Output the [X, Y] coordinate of the center of the cell containing the given text.  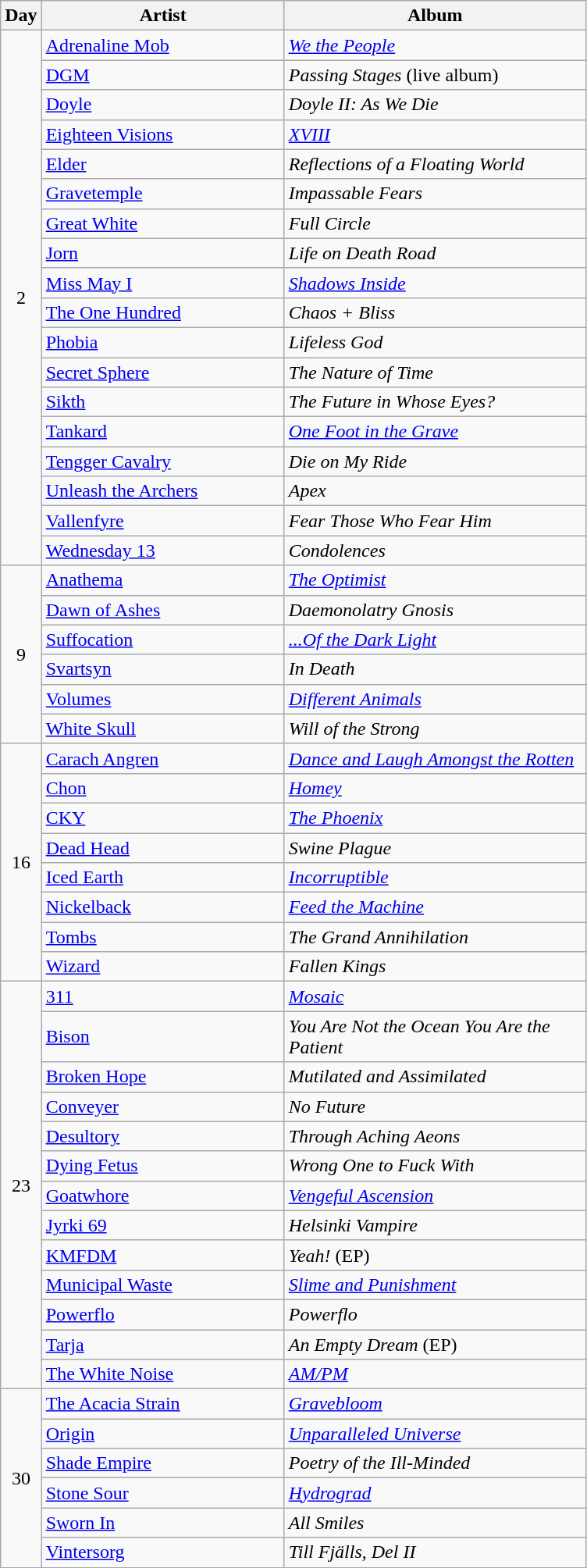
The Grand Annihilation [435, 937]
Passing Stages (live album) [435, 75]
Tengger Cavalry [162, 461]
Tombs [162, 937]
Dawn of Ashes [162, 610]
Incorruptible [435, 878]
Nickelback [162, 907]
Origin [162, 1434]
Svartsyn [162, 669]
Fallen Kings [435, 967]
Secret Sphere [162, 372]
Volumes [162, 699]
Tarja [162, 1344]
Anathema [162, 580]
Sikth [162, 402]
XVIII [435, 134]
No Future [435, 1107]
Dead Head [162, 847]
Day [21, 16]
9 [21, 654]
Feed the Machine [435, 907]
Slime and Punishment [435, 1285]
Chon [162, 788]
Stone Sour [162, 1493]
Reflections of a Floating World [435, 164]
Miss May I [162, 283]
Elder [162, 164]
Condolences [435, 551]
Vengeful Ascension [435, 1196]
Life on Death Road [435, 253]
Wizard [162, 967]
The One Hundred [162, 312]
Dying Fetus [162, 1166]
Gravebloom [435, 1404]
One Foot in the Grave [435, 432]
Phobia [162, 342]
DGM [162, 75]
Adrenaline Mob [162, 45]
Mutilated and Assimilated [435, 1077]
Jyrki 69 [162, 1225]
The Acacia Strain [162, 1404]
Tankard [162, 432]
Unparalleled Universe [435, 1434]
In Death [435, 669]
Unleash the Archers [162, 491]
Swine Plague [435, 847]
Helsinki Vampire [435, 1225]
Doyle II: As We Die [435, 105]
Sworn In [162, 1523]
Vallenfyre [162, 521]
Desultory [162, 1136]
Lifeless God [435, 342]
An Empty Dream (EP) [435, 1344]
White Skull [162, 729]
Hydrograd [435, 1493]
Vintersorg [162, 1552]
30 [21, 1478]
Die on My Ride [435, 461]
Till Fjälls, Del II [435, 1552]
16 [21, 862]
Wednesday 13 [162, 551]
Iced Earth [162, 878]
Album [435, 16]
Gravetemple [162, 194]
Impassable Fears [435, 194]
Full Circle [435, 223]
Apex [435, 491]
Suffocation [162, 640]
Homey [435, 788]
311 [162, 996]
Bison [162, 1037]
CKY [162, 818]
Fear Those Who Fear Him [435, 521]
We the People [435, 45]
Broken Hope [162, 1077]
Goatwhore [162, 1196]
Yeah! (EP) [435, 1255]
Conveyer [162, 1107]
Eighteen Visions [162, 134]
You Are Not the Ocean You Are the Patient [435, 1037]
23 [21, 1185]
The Optimist [435, 580]
KMFDM [162, 1255]
Doyle [162, 105]
Will of the Strong [435, 729]
Shadows Inside [435, 283]
Dance and Laugh Amongst the Rotten [435, 758]
Municipal Waste [162, 1285]
...Of the Dark Light [435, 640]
Jorn [162, 253]
Artist [162, 16]
The White Noise [162, 1374]
Wrong One to Fuck With [435, 1166]
Chaos + Bliss [435, 312]
Mosaic [435, 996]
All Smiles [435, 1523]
Different Animals [435, 699]
Great White [162, 223]
Shade Empire [162, 1463]
Carach Angren [162, 758]
AM/PM [435, 1374]
Daemonolatry Gnosis [435, 610]
The Future in Whose Eyes? [435, 402]
The Nature of Time [435, 372]
The Phoenix [435, 818]
Through Aching Aeons [435, 1136]
Poetry of the Ill-Minded [435, 1463]
2 [21, 298]
